Detect which cell encompasses the target text, then output its [x, y] center coordinate. 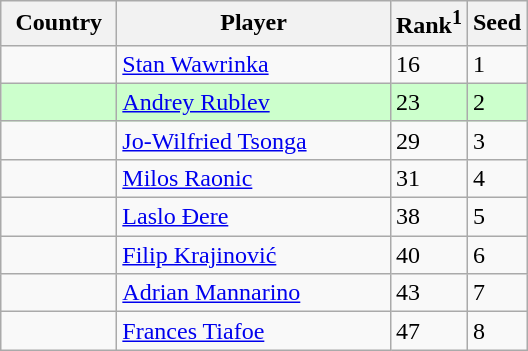
Laslo Đere [254, 217]
Country [59, 24]
29 [428, 140]
7 [496, 293]
23 [428, 102]
Andrey Rublev [254, 102]
4 [496, 178]
43 [428, 293]
Adrian Mannarino [254, 293]
40 [428, 255]
5 [496, 217]
8 [496, 331]
2 [496, 102]
47 [428, 331]
3 [496, 140]
38 [428, 217]
31 [428, 178]
Filip Krajinović [254, 255]
Rank1 [428, 24]
Player [254, 24]
Seed [496, 24]
Milos Raonic [254, 178]
1 [496, 64]
16 [428, 64]
Frances Tiafoe [254, 331]
6 [496, 255]
Stan Wawrinka [254, 64]
Jo-Wilfried Tsonga [254, 140]
